Search for the cell housing the specified text and yield its [X, Y] center coordinate. 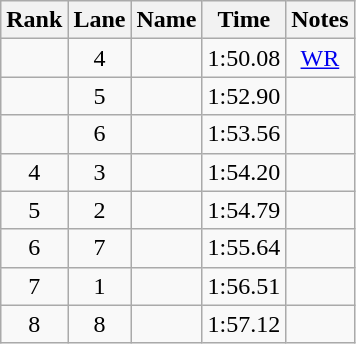
1:50.08 [244, 58]
Name [166, 20]
Notes [320, 20]
1 [100, 286]
Time [244, 20]
1:54.79 [244, 210]
Lane [100, 20]
1:53.56 [244, 134]
2 [100, 210]
1:54.20 [244, 172]
1:55.64 [244, 248]
WR [320, 58]
1:57.12 [244, 324]
3 [100, 172]
1:56.51 [244, 286]
1:52.90 [244, 96]
Rank [34, 20]
